For the text-containing cell, return its midpoint in [X, Y] coordinate format. 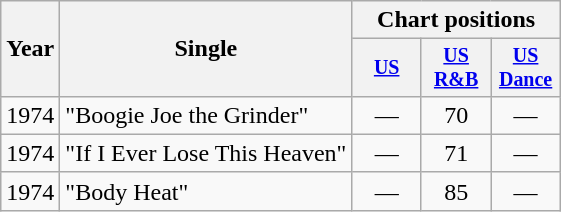
USR&B [456, 68]
Single [206, 49]
"Body Heat" [206, 191]
US [386, 68]
Chart positions [456, 20]
Year [30, 49]
"If I Ever Lose This Heaven" [206, 153]
USDance [526, 68]
85 [456, 191]
"Boogie Joe the Grinder" [206, 115]
71 [456, 153]
70 [456, 115]
